Determine the (x, y) coordinate at the center of the cell enclosing the given text.  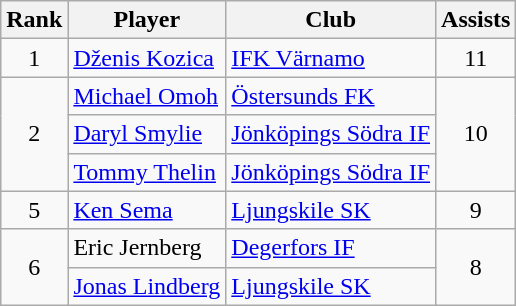
IFK Värnamo (331, 58)
Rank (34, 20)
11 (476, 58)
Ken Sema (147, 210)
10 (476, 134)
8 (476, 267)
Daryl Smylie (147, 134)
Player (147, 20)
Assists (476, 20)
6 (34, 267)
Jonas Lindberg (147, 286)
Club (331, 20)
Östersunds FK (331, 96)
Dženis Kozica (147, 58)
5 (34, 210)
1 (34, 58)
9 (476, 210)
Michael Omoh (147, 96)
Tommy Thelin (147, 172)
Degerfors IF (331, 248)
2 (34, 134)
Eric Jernberg (147, 248)
